Output the [X, Y] coordinate of the center of the cell containing the given text.  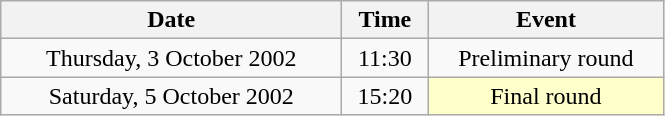
Final round [546, 96]
Saturday, 5 October 2002 [172, 96]
Preliminary round [546, 58]
Thursday, 3 October 2002 [172, 58]
Time [385, 20]
Date [172, 20]
15:20 [385, 96]
Event [546, 20]
11:30 [385, 58]
